Capture the cell that displays the provided text and extract its [X, Y] central coordinate. 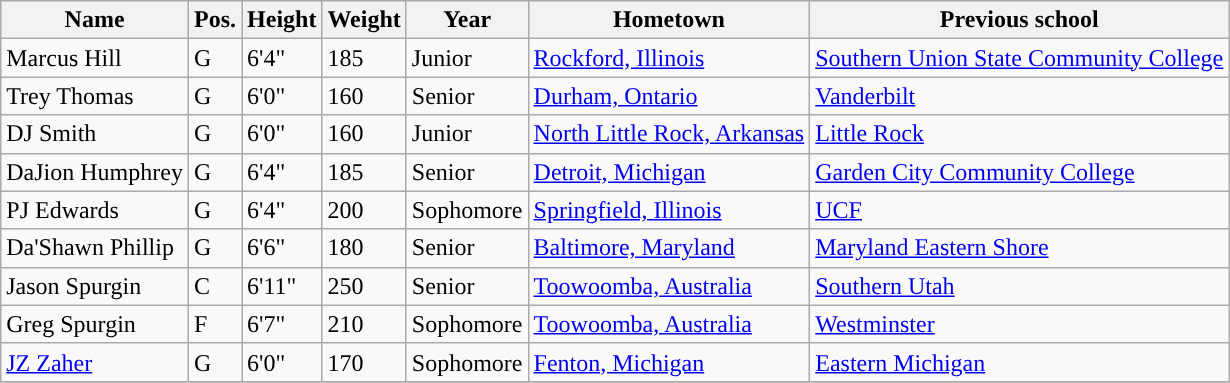
JZ Zaher [95, 362]
Height [282, 20]
Little Rock [1020, 134]
200 [364, 210]
Year [467, 20]
PJ Edwards [95, 210]
North Little Rock, Arkansas [669, 134]
UCF [1020, 210]
Southern Union State Community College [1020, 58]
180 [364, 248]
Hometown [669, 20]
Fenton, Michigan [669, 362]
Jason Spurgin [95, 286]
Eastern Michigan [1020, 362]
170 [364, 362]
Vanderbilt [1020, 96]
210 [364, 324]
6'11" [282, 286]
Weight [364, 20]
Trey Thomas [95, 96]
C [214, 286]
Previous school [1020, 20]
Detroit, Michigan [669, 172]
Rockford, Illinois [669, 58]
Springfield, Illinois [669, 210]
Baltimore, Maryland [669, 248]
6'6" [282, 248]
Durham, Ontario [669, 96]
DJ Smith [95, 134]
Da'Shawn Phillip [95, 248]
Greg Spurgin [95, 324]
Name [95, 20]
F [214, 324]
Pos. [214, 20]
Southern Utah [1020, 286]
DaJion Humphrey [95, 172]
Garden City Community College [1020, 172]
Marcus Hill [95, 58]
Maryland Eastern Shore [1020, 248]
250 [364, 286]
6'7" [282, 324]
Westminster [1020, 324]
